Scan for the cell matching the given text and deliver its (X, Y) coordinate at center. 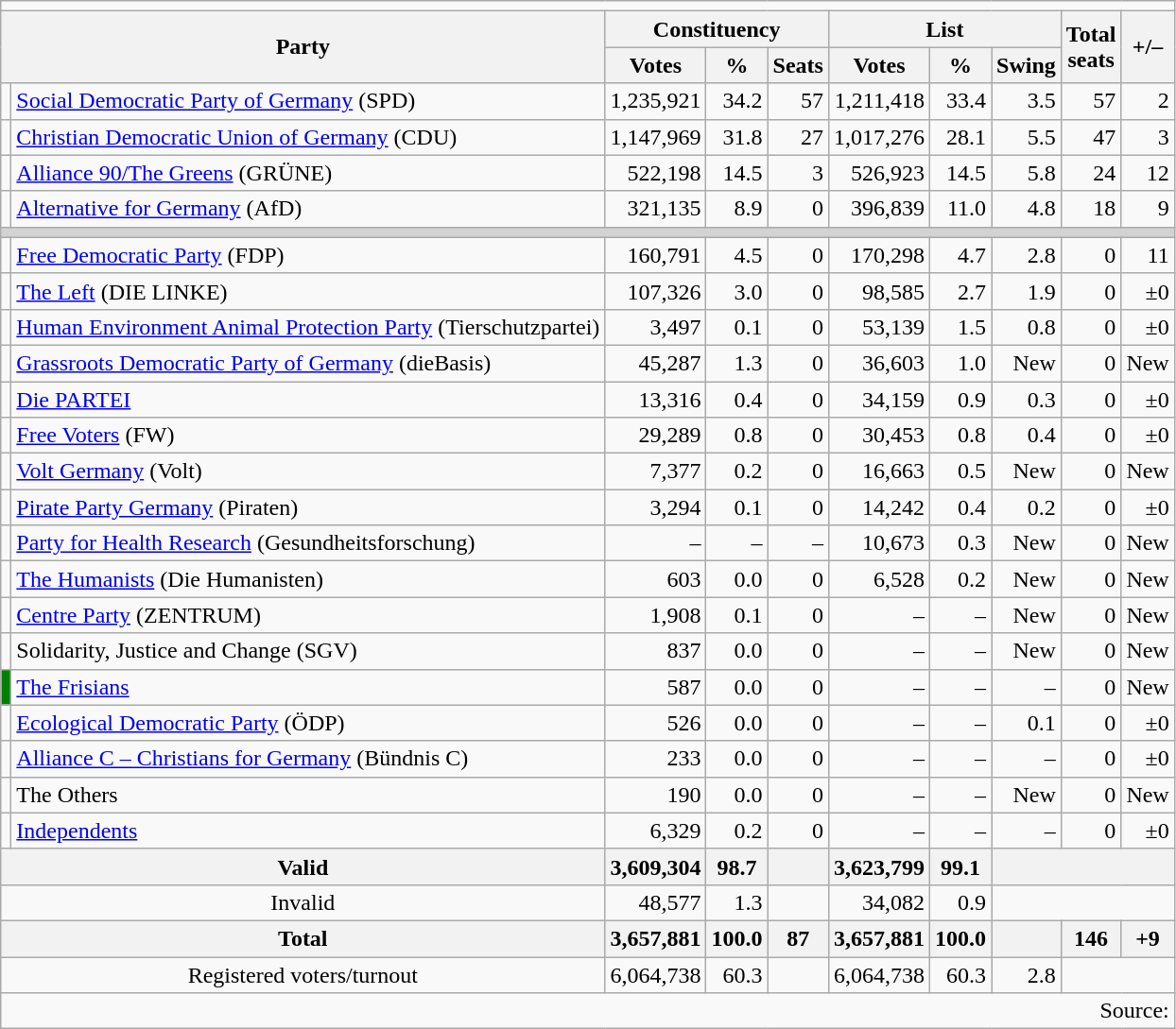
146 (1091, 938)
0.5 (960, 472)
Total (303, 938)
List (944, 29)
Volt Germany (Volt) (308, 472)
603 (656, 579)
1.5 (960, 327)
6,528 (879, 579)
3,623,799 (879, 866)
10,673 (879, 543)
Christian Democratic Union of Germany (CDU) (308, 137)
Seats (798, 65)
4.7 (960, 255)
107,326 (656, 291)
3.0 (737, 291)
29,289 (656, 436)
1.9 (1027, 291)
34,159 (879, 400)
The Humanists (Die Humanisten) (308, 579)
522,198 (656, 173)
33.4 (960, 101)
6,329 (656, 831)
Pirate Party Germany (Piraten) (308, 507)
98.7 (737, 866)
Solidarity, Justice and Change (SGV) (308, 651)
12 (1148, 173)
5.5 (1027, 137)
3.5 (1027, 101)
1,908 (656, 615)
Independents (308, 831)
Alliance 90/The Greens (GRÜNE) (308, 173)
Valid (303, 866)
3,609,304 (656, 866)
3,497 (656, 327)
Social Democratic Party of Germany (SPD) (308, 101)
Alternative for Germany (AfD) (308, 209)
Swing (1027, 65)
27 (798, 137)
28.1 (960, 137)
99.1 (960, 866)
190 (656, 795)
Die PARTEI (308, 400)
Invalid (303, 902)
Party for Health Research (Gesundheitsforschung) (308, 543)
47 (1091, 137)
Totalseats (1091, 47)
+9 (1148, 938)
18 (1091, 209)
45,287 (656, 363)
30,453 (879, 436)
Human Environment Animal Protection Party (Tierschutzpartei) (308, 327)
3,294 (656, 507)
587 (656, 687)
8.9 (737, 209)
53,139 (879, 327)
The Frisians (308, 687)
1,017,276 (879, 137)
160,791 (656, 255)
9 (1148, 209)
1,211,418 (879, 101)
Source: (588, 1011)
Registered voters/turnout (303, 974)
233 (656, 759)
87 (798, 938)
48,577 (656, 902)
4.8 (1027, 209)
7,377 (656, 472)
321,135 (656, 209)
Grassroots Democratic Party of Germany (dieBasis) (308, 363)
14,242 (879, 507)
+/– (1148, 47)
98,585 (879, 291)
2.7 (960, 291)
1,147,969 (656, 137)
Centre Party (ZENTRUM) (308, 615)
Party (303, 47)
Constituency (717, 29)
16,663 (879, 472)
The Left (DIE LINKE) (308, 291)
11.0 (960, 209)
526 (656, 723)
396,839 (879, 209)
24 (1091, 173)
34,082 (879, 902)
31.8 (737, 137)
36,603 (879, 363)
5.8 (1027, 173)
Alliance C – Christians for Germany (Bündnis C) (308, 759)
170,298 (879, 255)
13,316 (656, 400)
11 (1148, 255)
Ecological Democratic Party (ÖDP) (308, 723)
526,923 (879, 173)
4.5 (737, 255)
Free Voters (FW) (308, 436)
34.2 (737, 101)
1.0 (960, 363)
The Others (308, 795)
2 (1148, 101)
837 (656, 651)
1,235,921 (656, 101)
Free Democratic Party (FDP) (308, 255)
